Return the [x, y] coordinate for the center point of the cell that contains the specified text.  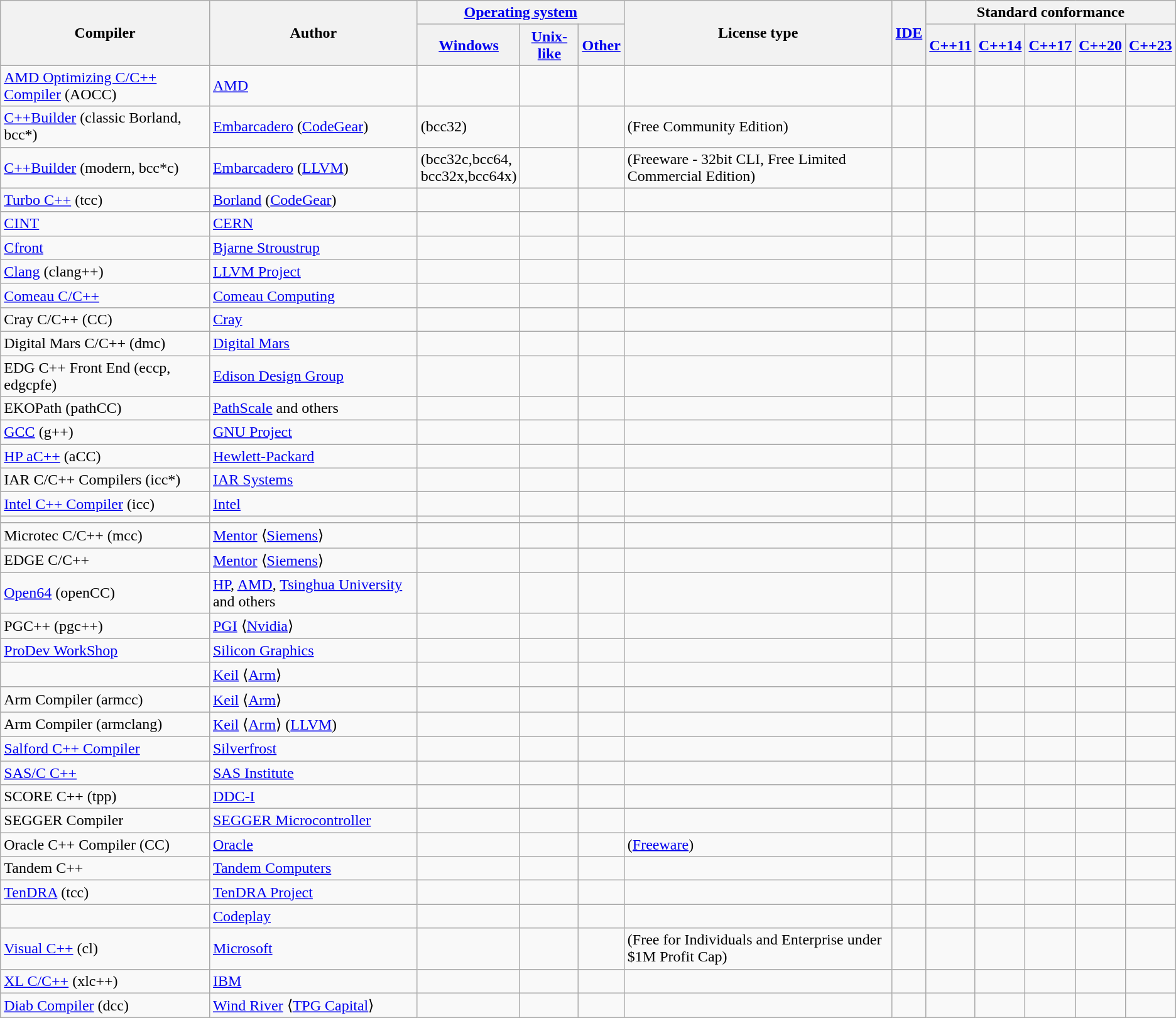
C++20 [1101, 45]
SAS Institute [313, 772]
Operating system [520, 13]
Digital Mars C/C++ (dmc) [106, 343]
Salford C++ Compiler [106, 748]
C++23 [1150, 45]
SAS/C C++ [106, 772]
Turbo C++ (tcc) [106, 200]
Diab Compiler (dcc) [106, 1005]
Clang (clang++) [106, 271]
Open64 (openCC) [106, 593]
Cray [313, 319]
TenDRA Project [313, 892]
Visual C++ (cl) [106, 949]
Oracle [313, 845]
(bcc32c,bcc64,bcc32x,bcc64x) [469, 167]
XL C/C++ (xlc++) [106, 981]
Oracle C++ Compiler (CC) [106, 845]
EKOPath (pathCC) [106, 408]
C++11 [950, 45]
Unix-like [549, 45]
Silicon Graphics [313, 650]
CINT [106, 224]
Embarcadero (CodeGear) [313, 127]
Comeau C/C++ [106, 295]
PGI ⟨Nvidia⟩ [313, 626]
AMD [313, 85]
(Free Community Edition) [758, 127]
AMD Optimizing C/C++ Compiler (AOCC) [106, 85]
License type [758, 33]
GCC (g++) [106, 432]
Standard conformance [1051, 13]
C++14 [1000, 45]
EDGE C/C++ [106, 561]
CERN [313, 224]
Bjarne Stroustrup [313, 248]
GNU Project [313, 432]
Embarcadero (LLVM) [313, 167]
Microtec C/C++ (mcc) [106, 535]
HP, AMD, Tsinghua University and others [313, 593]
Comeau Computing [313, 295]
Cray C/C++ (CC) [106, 319]
Author [313, 33]
Arm Compiler (armclang) [106, 725]
Hewlett-Packard [313, 456]
LLVM Project [313, 271]
(bcc32) [469, 127]
Intel [313, 504]
DDC-I [313, 797]
C++17 [1050, 45]
Other [601, 45]
Borland (CodeGear) [313, 200]
PathScale and others [313, 408]
SEGGER Microcontroller [313, 821]
ProDev WorkShop [106, 650]
TenDRA (tcc) [106, 892]
Windows [469, 45]
EDG C++ Front End (eccp, edgcpfe) [106, 376]
PGC++ (pgc++) [106, 626]
Compiler [106, 33]
C++Builder (classic Borland, bcc*) [106, 127]
Tandem C++ [106, 868]
Arm Compiler (armcc) [106, 699]
Microsoft [313, 949]
Codeplay [313, 916]
Keil ⟨Arm⟩ (LLVM) [313, 725]
IAR C/C++ Compilers (icc*) [106, 480]
C++Builder (modern, bcc*c) [106, 167]
(Free for Individuals and Enterprise under $1M Profit Cap) [758, 949]
Edison Design Group [313, 376]
Intel C++ Compiler (icc) [106, 504]
IBM [313, 981]
Digital Mars [313, 343]
(Freeware) [758, 845]
HP aC++ (aCC) [106, 456]
(Freeware - 32bit CLI, Free Limited Commercial Edition) [758, 167]
IDE [909, 33]
IAR Systems [313, 480]
SEGGER Compiler [106, 821]
SCORE C++ (tpp) [106, 797]
Wind River ⟨TPG Capital⟩ [313, 1005]
Silverfrost [313, 748]
Tandem Computers [313, 868]
Cfront [106, 248]
